Return [X, Y] of the center of cell containing provided text 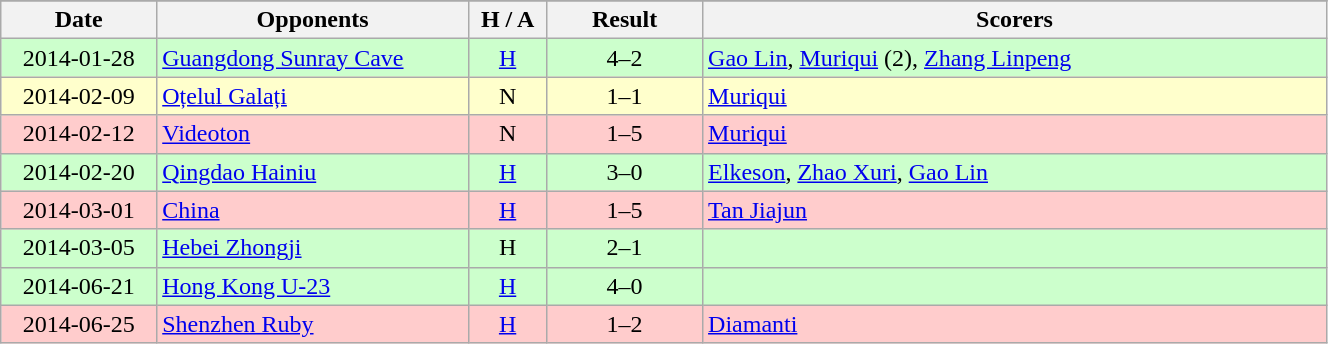
Guangdong Sunray Cave [313, 58]
4–2 [625, 58]
2014-03-05 [79, 248]
1–2 [625, 324]
Qingdao Hainiu [313, 172]
Scorers [1015, 20]
2014-02-20 [79, 172]
4–0 [625, 286]
Diamanti [1015, 324]
China [313, 210]
2–1 [625, 248]
2014-06-21 [79, 286]
2014-02-12 [79, 134]
H / A [508, 20]
2014-02-09 [79, 96]
Hong Kong U-23 [313, 286]
Videoton [313, 134]
Shenzhen Ruby [313, 324]
2014-06-25 [79, 324]
Opponents [313, 20]
Hebei Zhongji [313, 248]
3–0 [625, 172]
Elkeson, Zhao Xuri, Gao Lin [1015, 172]
Gao Lin, Muriqui (2), Zhang Linpeng [1015, 58]
Oțelul Galați [313, 96]
Result [625, 20]
Tan Jiajun [1015, 210]
1–1 [625, 96]
2014-01-28 [79, 58]
Date [79, 20]
2014-03-01 [79, 210]
